Extract the (x, y) coordinate from the center of the cell holding the provided text.  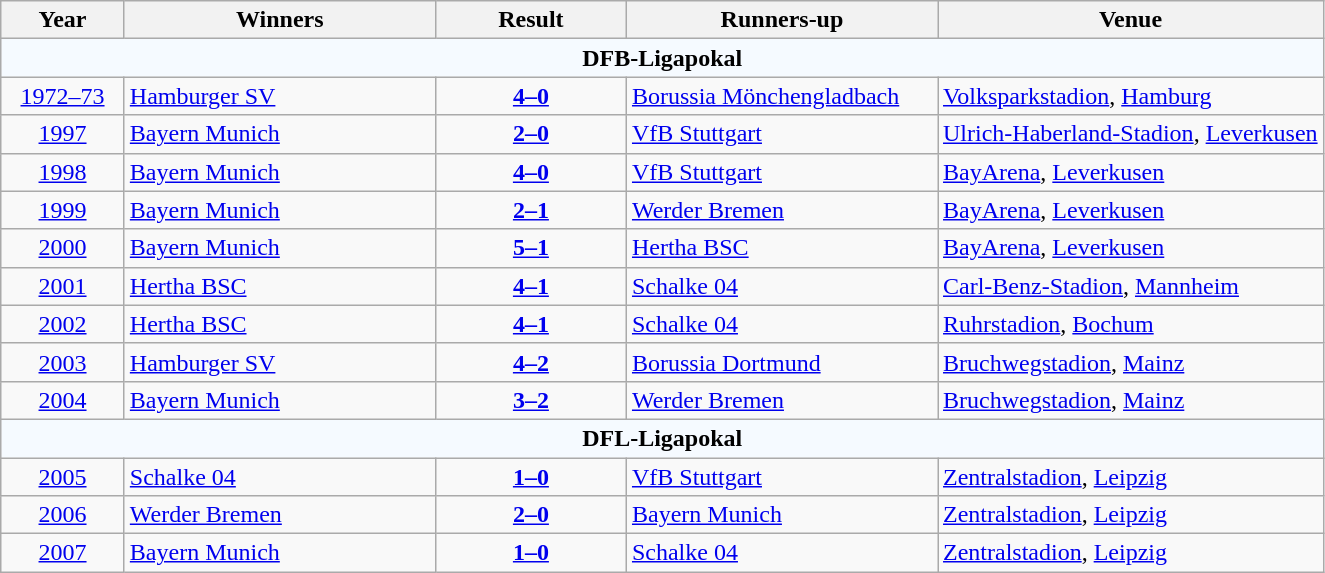
2007 (63, 553)
1999 (63, 210)
2–1 (530, 210)
4–2 (530, 362)
2003 (63, 362)
2002 (63, 324)
5–1 (530, 248)
3–2 (530, 400)
Ulrich-Haberland-Stadion, Leverkusen (1131, 134)
1997 (63, 134)
DFB-Ligapokal (662, 58)
Winners (280, 20)
Runners-up (782, 20)
2004 (63, 400)
DFL-Ligapokal (662, 438)
2001 (63, 286)
Result (530, 20)
2006 (63, 515)
1972–73 (63, 96)
2000 (63, 248)
Borussia Dortmund (782, 362)
Volksparkstadion, Hamburg (1131, 96)
Ruhrstadion, Bochum (1131, 324)
Borussia Mönchengladbach (782, 96)
2005 (63, 477)
Year (63, 20)
Carl-Benz-Stadion, Mannheim (1131, 286)
Venue (1131, 20)
1998 (63, 172)
